Identify which cell holds the provided text, then report its [X, Y] central coordinate. 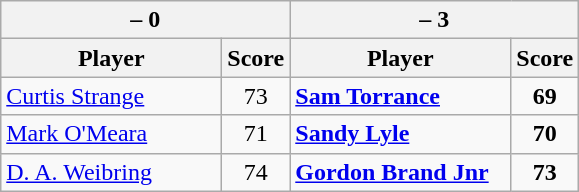
Curtis Strange [112, 96]
71 [256, 134]
Sam Torrance [400, 96]
Gordon Brand Jnr [400, 172]
74 [256, 172]
70 [545, 134]
Mark O'Meara [112, 134]
– 3 [434, 20]
D. A. Weibring [112, 172]
Sandy Lyle [400, 134]
– 0 [146, 20]
69 [545, 96]
